Return [X, Y] of the center of cell containing provided text 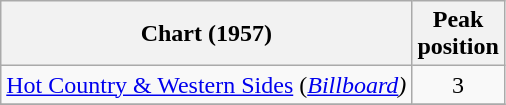
Hot Country & Western Sides (Billboard) [206, 85]
Chart (1957) [206, 34]
3 [458, 85]
Peakposition [458, 34]
